Determine the [x, y] coordinate at the center of the cell enclosing the given text.  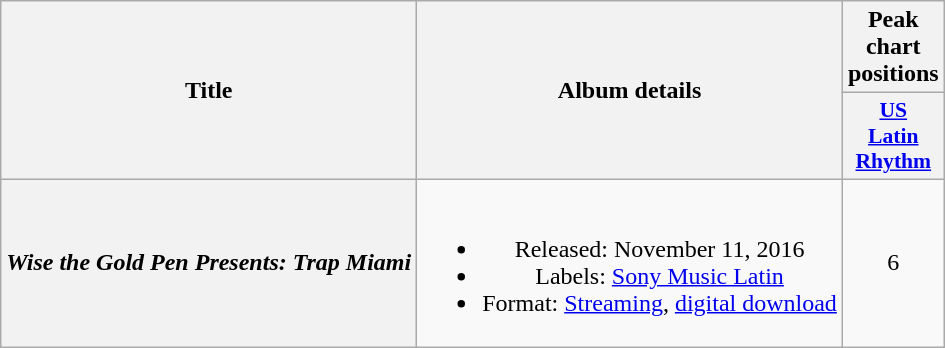
Released: November 11, 2016Labels: Sony Music LatinFormat: Streaming, digital download [630, 262]
USLatinRhythm [893, 136]
Peak chart positions [893, 47]
Wise the Gold Pen Presents: Trap Miami [209, 262]
Title [209, 90]
6 [893, 262]
Album details [630, 90]
